Detect which cell encompasses the target text, then output its [X, Y] center coordinate. 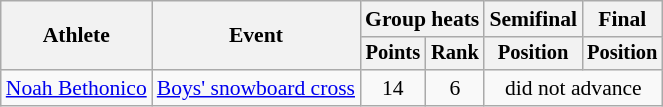
did not advance [573, 88]
Boys' snowboard cross [256, 88]
Noah Bethonico [76, 88]
14 [393, 88]
Points [393, 54]
Athlete [76, 36]
Group heats [422, 19]
Rank [456, 54]
Semifinal [533, 19]
Event [256, 36]
6 [456, 88]
Final [622, 19]
